Locate the cell with the specified text and output its (x, y) center coordinate. 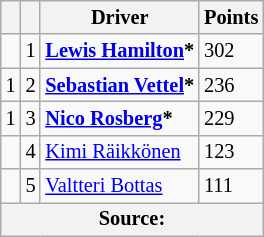
Sebastian Vettel* (120, 85)
2 (31, 85)
229 (231, 118)
302 (231, 51)
5 (31, 186)
Points (231, 17)
Lewis Hamilton* (120, 51)
Kimi Räikkönen (120, 152)
Valtteri Bottas (120, 186)
Nico Rosberg* (120, 118)
111 (231, 186)
Driver (120, 17)
4 (31, 152)
Source: (132, 219)
3 (31, 118)
236 (231, 85)
123 (231, 152)
